Determine the [x, y] coordinate at the center of the cell enclosing the given text.  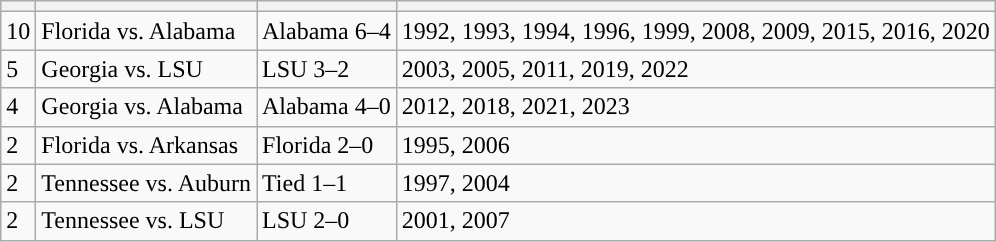
Georgia vs. LSU [146, 69]
10 [18, 31]
Georgia vs. Alabama [146, 107]
LSU 2–0 [326, 221]
1992, 1993, 1994, 1996, 1999, 2008, 2009, 2015, 2016, 2020 [696, 31]
4 [18, 107]
1995, 2006 [696, 145]
5 [18, 69]
Tied 1–1 [326, 183]
Tennessee vs. LSU [146, 221]
2012, 2018, 2021, 2023 [696, 107]
2003, 2005, 2011, 2019, 2022 [696, 69]
Florida vs. Alabama [146, 31]
Florida vs. Arkansas [146, 145]
Alabama 6–4 [326, 31]
Florida 2–0 [326, 145]
2001, 2007 [696, 221]
LSU 3–2 [326, 69]
1997, 2004 [696, 183]
Tennessee vs. Auburn [146, 183]
Alabama 4–0 [326, 107]
